Return the (X, Y) coordinate for the center point of the cell that contains the specified text.  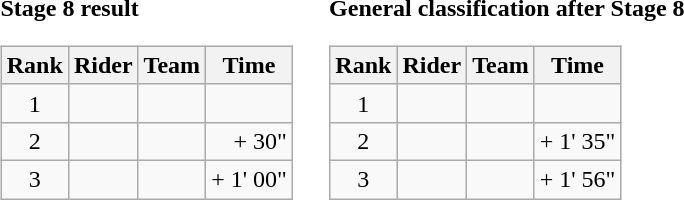
+ 30" (250, 141)
+ 1' 56" (578, 179)
+ 1' 00" (250, 179)
+ 1' 35" (578, 141)
